From the cell containing the given text, extract its center point as [X, Y] coordinate. 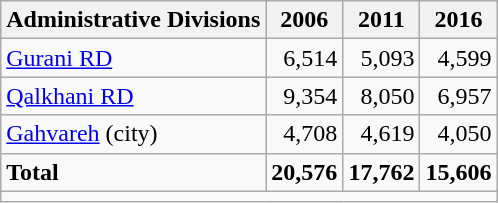
2011 [382, 20]
4,599 [458, 58]
Total [134, 172]
17,762 [382, 172]
9,354 [304, 96]
2016 [458, 20]
6,957 [458, 96]
4,050 [458, 134]
15,606 [458, 172]
20,576 [304, 172]
4,708 [304, 134]
Gurani RD [134, 58]
8,050 [382, 96]
6,514 [304, 58]
4,619 [382, 134]
Gahvareh (city) [134, 134]
5,093 [382, 58]
2006 [304, 20]
Administrative Divisions [134, 20]
Qalkhani RD [134, 96]
